Identify which cell holds the provided text, then report its (X, Y) central coordinate. 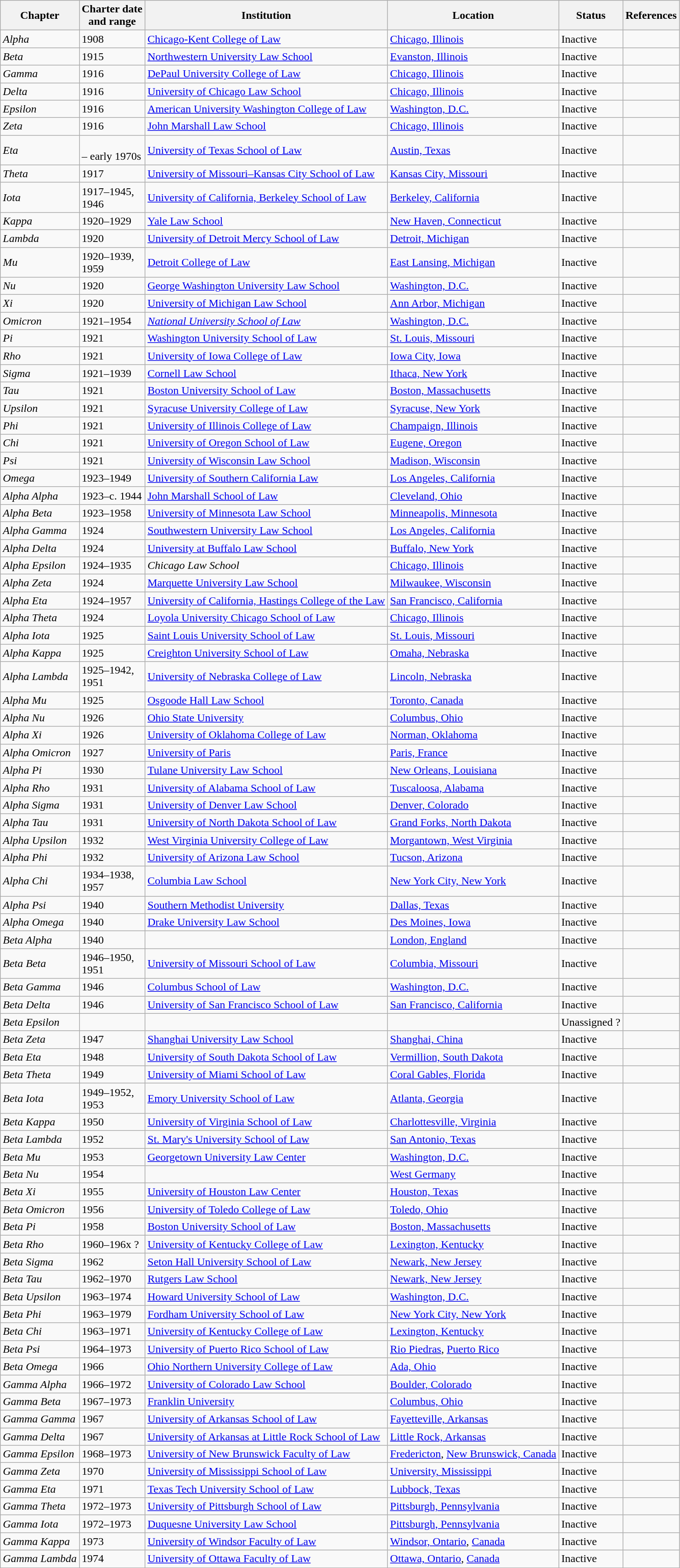
Upsilon (40, 408)
University of Oregon School of Law (266, 443)
Eta (40, 150)
New Haven, Connecticut (473, 221)
Beta Xi (40, 1192)
Alpha Chi (40, 882)
Sigma (40, 373)
Houston, Texas (473, 1192)
Columbia, Missouri (473, 963)
University of Miami School of Law (266, 1074)
Alpha Phi (40, 858)
Kappa (40, 221)
Alpha Mu (40, 700)
Howard University School of Law (266, 1297)
1923–1958 (112, 513)
Des Moines, Iowa (473, 922)
University of California, Berkeley School of Law (266, 197)
Beta Zeta (40, 1040)
1925–1942,1951 (112, 677)
Ohio Northern University College of Law (266, 1366)
1967–1973 (112, 1401)
University of Chicago Law School (266, 91)
Gamma Beta (40, 1401)
Little Rock, Arkansas (473, 1437)
Mu (40, 262)
1973 (112, 1541)
Saint Louis University School of Law (266, 635)
West Virginia University College of Law (266, 840)
Ottawa, Ontario, Canada (473, 1559)
1958 (112, 1227)
University of New Brunswick Faculty of Law (266, 1454)
1954 (112, 1175)
Beta Tau (40, 1279)
Syracuse, New York (473, 408)
Vermillion, South Dakota (473, 1057)
1968–1973 (112, 1454)
Theta (40, 174)
Columbus School of Law (266, 987)
Rho (40, 356)
Fordham University School of Law (266, 1314)
New Orleans, Louisiana (473, 770)
University of Ottawa Faculty of Law (266, 1559)
Northwestern University Law School (266, 56)
Fredericton, New Brunswick, Canada (473, 1454)
University of Arizona Law School (266, 858)
Beta Delta (40, 1005)
Windsor, Ontario, Canada (473, 1541)
1962–1970 (112, 1279)
1955 (112, 1192)
Minneapolis, Minnesota (473, 513)
University of Alabama School of Law (266, 787)
University of Houston Law Center (266, 1192)
Beta Kappa (40, 1122)
Alpha Zeta (40, 583)
Alpha Theta (40, 618)
1950 (112, 1122)
1930 (112, 770)
Lincoln, Nebraska (473, 677)
University of Arkansas School of Law (266, 1419)
Beta Beta (40, 963)
Beta Pi (40, 1227)
Tucson, Arizona (473, 858)
Emory University School of Law (266, 1098)
Southwestern University Law School (266, 530)
Chicago Law School (266, 566)
Status (591, 16)
Beta Rho (40, 1244)
Syracuse University College of Law (266, 408)
University of Minnesota Law School (266, 513)
Beta Upsilon (40, 1297)
Alpha Iota (40, 635)
Alpha Alpha (40, 495)
University of San Francisco School of Law (266, 1005)
Austin, Texas (473, 150)
Madison, Wisconsin (473, 461)
Xi (40, 303)
1908 (112, 39)
1948 (112, 1057)
Buffalo, New York (473, 548)
Paris, France (473, 753)
Shanghai, China (473, 1040)
Seton Hall University School of Law (266, 1262)
Alpha Omega (40, 922)
Yale Law School (266, 221)
Alpha Delta (40, 548)
1924–1957 (112, 601)
University of Iowa College of Law (266, 356)
Morgantown, West Virginia (473, 840)
Beta Chi (40, 1332)
Drake University Law School (266, 922)
Delta (40, 91)
Institution (266, 16)
Beta Psi (40, 1349)
References (651, 16)
Gamma Epsilon (40, 1454)
Detroit College of Law (266, 262)
1921–1939 (112, 373)
Franklin University (266, 1401)
1921–1954 (112, 321)
Norman, Oklahoma (473, 735)
1974 (112, 1559)
Charter dateand range (112, 16)
John Marshall School of Law (266, 495)
Beta Phi (40, 1314)
Alpha Psi (40, 905)
Alpha Omicron (40, 753)
Alpha Epsilon (40, 566)
Beta Eta (40, 1057)
Texas Tech University School of Law (266, 1489)
Osgoode Hall Law School (266, 700)
Epsilon (40, 109)
University of Denver Law School (266, 805)
Columbia Law School (266, 882)
Cornell Law School (266, 373)
St. Mary's University School of Law (266, 1139)
University of California, Hastings College of the Law (266, 601)
Alpha Tau (40, 822)
University of Southern California Law (266, 478)
University of Paris (266, 753)
1947 (112, 1040)
1915 (112, 56)
University of Wisconsin Law School (266, 461)
Lambda (40, 238)
Alpha Sigma (40, 805)
1917 (112, 174)
Beta Epsilon (40, 1022)
University of Nebraska College of Law (266, 677)
Eugene, Oregon (473, 443)
Ada, Ohio (473, 1366)
University of North Dakota School of Law (266, 822)
Zeta (40, 126)
Tau (40, 391)
Gamma Delta (40, 1437)
University at Buffalo Law School (266, 548)
Alpha Rho (40, 787)
University of South Dakota School of Law (266, 1057)
1963–1974 (112, 1297)
Iota (40, 197)
University of Texas School of Law (266, 150)
George Washington University Law School (266, 286)
– early 1970s (112, 150)
University of Toledo College of Law (266, 1209)
University of Illinois College of Law (266, 426)
University of Colorado Law School (266, 1384)
American University Washington College of Law (266, 109)
Evanston, Illinois (473, 56)
Phi (40, 426)
National University School of Law (266, 321)
Denver, Colorado (473, 805)
Ann Arbor, Michigan (473, 303)
1966 (112, 1366)
Beta Gamma (40, 987)
Washington University School of Law (266, 338)
Marquette University Law School (266, 583)
Alpha Nu (40, 718)
Ithaca, New York (473, 373)
Gamma Kappa (40, 1541)
Alpha Lambda (40, 677)
Alpha Upsilon (40, 840)
1962 (112, 1262)
Gamma (40, 74)
Coral Gables, Florida (473, 1074)
Gamma Zeta (40, 1472)
1966–1972 (112, 1384)
West Germany (473, 1175)
Chicago-Kent College of Law (266, 39)
Beta Mu (40, 1157)
Gamma Iota (40, 1524)
Cleveland, Ohio (473, 495)
Berkeley, California (473, 197)
Toledo, Ohio (473, 1209)
Gamma Gamma (40, 1419)
Beta Theta (40, 1074)
1956 (112, 1209)
Shanghai University Law School (266, 1040)
Fayetteville, Arkansas (473, 1419)
Beta Omicron (40, 1209)
1963–1971 (112, 1332)
University of Missouri School of Law (266, 963)
1970 (112, 1472)
Beta Alpha (40, 940)
1924–1935 (112, 566)
Gamma Eta (40, 1489)
Lubbock, Texas (473, 1489)
Creighton University School of Law (266, 653)
Alpha Beta (40, 513)
University of Pittsburgh School of Law (266, 1506)
Pi (40, 338)
Ohio State University (266, 718)
Alpha (40, 39)
Rio Piedras, Puerto Rico (473, 1349)
Alpha Kappa (40, 653)
University of Arkansas at Little Rock School of Law (266, 1437)
University of Michigan Law School (266, 303)
1949–1952,1953 (112, 1098)
John Marshall Law School (266, 126)
Kansas City, Missouri (473, 174)
Gamma Theta (40, 1506)
Nu (40, 286)
Chapter (40, 16)
Alpha Xi (40, 735)
Omaha, Nebraska (473, 653)
Psi (40, 461)
1971 (112, 1489)
Tuscaloosa, Alabama (473, 787)
San Antonio, Texas (473, 1139)
1953 (112, 1157)
Alpha Pi (40, 770)
Detroit, Michigan (473, 238)
Location (473, 16)
1946–1950,1951 (112, 963)
Atlanta, Georgia (473, 1098)
Grand Forks, North Dakota (473, 822)
University of Mississippi School of Law (266, 1472)
University of Puerto Rico School of Law (266, 1349)
Beta Iota (40, 1098)
Omega (40, 478)
Alpha Eta (40, 601)
1952 (112, 1139)
1917–1945,1946 (112, 197)
Southern Methodist University (266, 905)
University of Oklahoma College of Law (266, 735)
1934–1938,1957 (112, 882)
Toronto, Canada (473, 700)
University of Windsor Faculty of Law (266, 1541)
London, England (473, 940)
1920–1939, 1959 (112, 262)
University, Mississippi (473, 1472)
1920–1929 (112, 221)
Beta Lambda (40, 1139)
Omicron (40, 321)
Gamma Alpha (40, 1384)
1960–196x ? (112, 1244)
1923–1949 (112, 478)
University of Detroit Mercy School of Law (266, 238)
1964–1973 (112, 1349)
Gamma Lambda (40, 1559)
Charlottesville, Virginia (473, 1122)
Milwaukee, Wisconsin (473, 583)
Beta Sigma (40, 1262)
East Lansing, Michigan (473, 262)
University of Missouri–Kansas City School of Law (266, 174)
Rutgers Law School (266, 1279)
Dallas, Texas (473, 905)
Loyola University Chicago School of Law (266, 618)
Unassigned ? (591, 1022)
1927 (112, 753)
1923–c. 1944 (112, 495)
Beta Nu (40, 1175)
Iowa City, Iowa (473, 356)
Alpha Gamma (40, 530)
Chi (40, 443)
Duquesne University Law School (266, 1524)
Beta (40, 56)
Champaign, Illinois (473, 426)
University of Virginia School of Law (266, 1122)
DePaul University College of Law (266, 74)
Georgetown University Law Center (266, 1157)
Tulane University Law School (266, 770)
1949 (112, 1074)
Beta Omega (40, 1366)
Boulder, Colorado (473, 1384)
1963–1979 (112, 1314)
